Provide the (X, Y) coordinate of the cell's center where the given text is located.  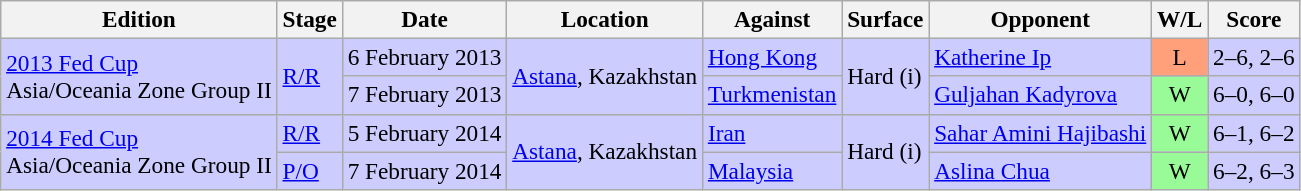
6–1, 6–2 (1254, 133)
Location (605, 19)
Sahar Amini Hajibashi (1040, 133)
W/L (1180, 19)
Malaysia (772, 170)
Turkmenistan (772, 95)
Katherine Ip (1040, 57)
Hong Kong (772, 57)
L (1180, 57)
Edition (139, 19)
Date (424, 19)
6–2, 6–3 (1254, 170)
5 February 2014 (424, 133)
Score (1254, 19)
Aslina Chua (1040, 170)
2013 Fed Cup Asia/Oceania Zone Group II (139, 76)
6–0, 6–0 (1254, 95)
Surface (886, 19)
Against (772, 19)
6 February 2013 (424, 57)
2–6, 2–6 (1254, 57)
Opponent (1040, 19)
2014 Fed Cup Asia/Oceania Zone Group II (139, 152)
P/O (310, 170)
Stage (310, 19)
7 February 2013 (424, 95)
7 February 2014 (424, 170)
Guljahan Kadyrova (1040, 95)
Iran (772, 133)
